Output the [X, Y] coordinate of the center of the cell containing the given text.  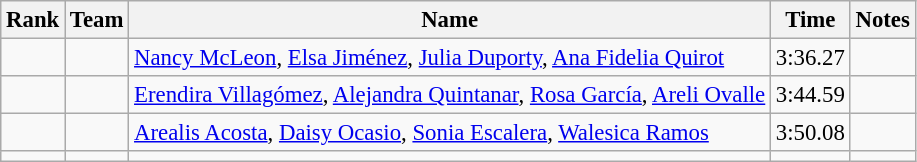
Arealis Acosta, Daisy Ocasio, Sonia Escalera, Walesica Ramos [450, 133]
Erendira Villagómez, Alejandra Quintanar, Rosa García, Areli Ovalle [450, 95]
Name [450, 20]
Time [811, 20]
3:36.27 [811, 58]
Nancy McLeon, Elsa Jiménez, Julia Duporty, Ana Fidelia Quirot [450, 58]
Team [97, 20]
Rank [33, 20]
Notes [882, 20]
3:44.59 [811, 95]
3:50.08 [811, 133]
